Detect which cell encompasses the target text, then output its (x, y) center coordinate. 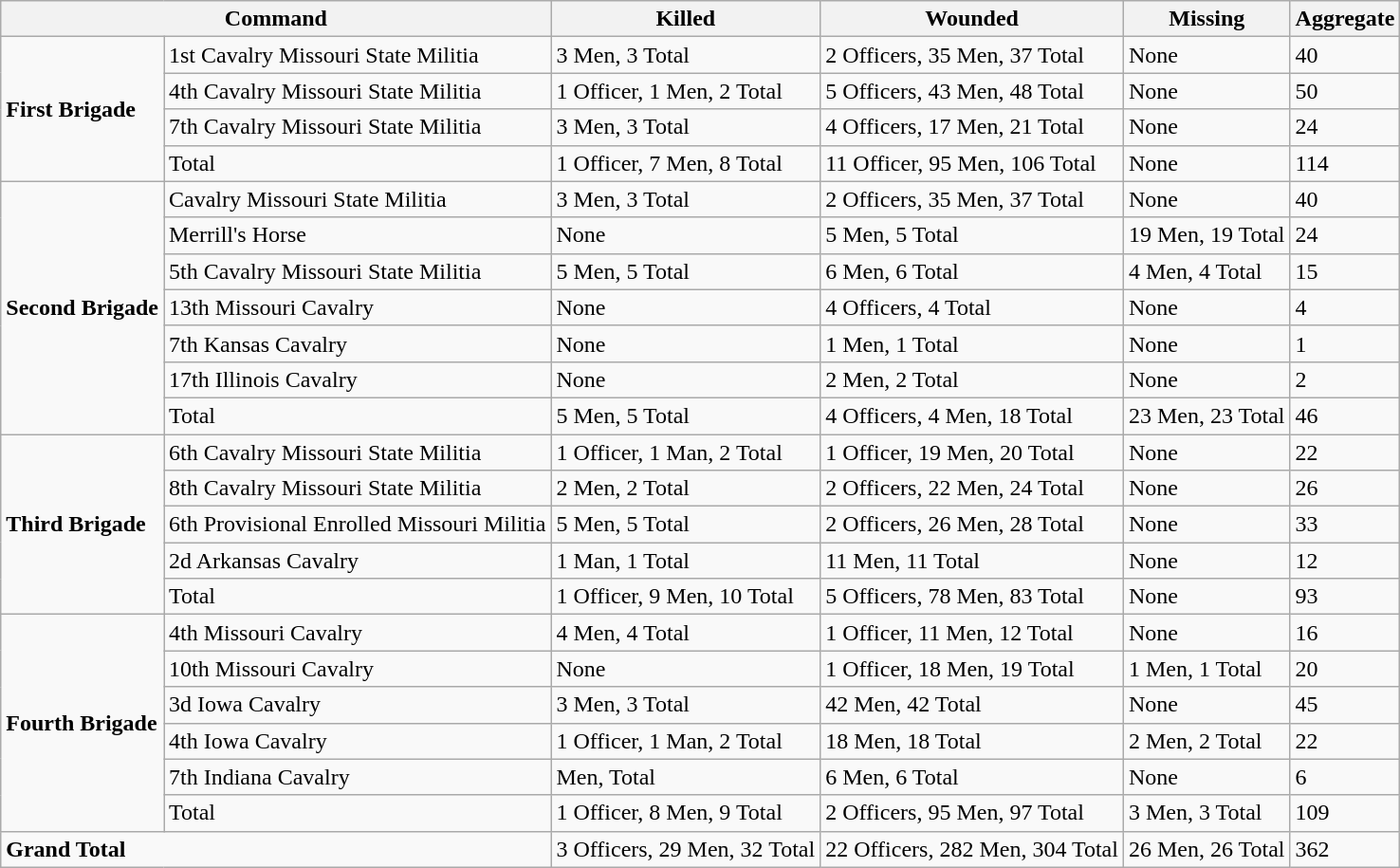
4 Officers, 4 Men, 18 Total (972, 416)
Merrill's Horse (357, 235)
46 (1345, 416)
6 (1345, 777)
4 (1345, 307)
17th Illinois Cavalry (357, 379)
1 Officer, 1 Men, 2 Total (686, 91)
6th Cavalry Missouri State Militia (357, 452)
2 Officers, 95 Men, 97 Total (972, 813)
12 (1345, 561)
23 Men, 23 Total (1207, 416)
Missing (1207, 19)
1 Officer, 18 Men, 19 Total (972, 669)
50 (1345, 91)
3 Officers, 29 Men, 32 Total (686, 849)
19 Men, 19 Total (1207, 235)
5 Officers, 43 Men, 48 Total (972, 91)
Second Brigade (83, 307)
114 (1345, 163)
4th Cavalry Missouri State Militia (357, 91)
4th Iowa Cavalry (357, 741)
11 Men, 11 Total (972, 561)
1 Officer, 8 Men, 9 Total (686, 813)
42 Men, 42 Total (972, 705)
10th Missouri Cavalry (357, 669)
1 Officer, 19 Men, 20 Total (972, 452)
1 Officer, 7 Men, 8 Total (686, 163)
93 (1345, 597)
4th Missouri Cavalry (357, 633)
15 (1345, 271)
Aggregate (1345, 19)
33 (1345, 525)
16 (1345, 633)
7th Indiana Cavalry (357, 777)
Wounded (972, 19)
20 (1345, 669)
26 (1345, 489)
18 Men, 18 Total (972, 741)
4 Officers, 4 Total (972, 307)
8th Cavalry Missouri State Militia (357, 489)
First Brigade (83, 109)
Command (276, 19)
1st Cavalry Missouri State Militia (357, 55)
1 (1345, 343)
109 (1345, 813)
1 Officer, 11 Men, 12 Total (972, 633)
2 Officers, 22 Men, 24 Total (972, 489)
45 (1345, 705)
2d Arkansas Cavalry (357, 561)
3d Iowa Cavalry (357, 705)
11 Officer, 95 Men, 106 Total (972, 163)
1 Man, 1 Total (686, 561)
362 (1345, 849)
Third Brigade (83, 525)
22 Officers, 282 Men, 304 Total (972, 849)
1 Officer, 9 Men, 10 Total (686, 597)
5 Officers, 78 Men, 83 Total (972, 597)
5th Cavalry Missouri State Militia (357, 271)
26 Men, 26 Total (1207, 849)
Killed (686, 19)
Men, Total (686, 777)
2 (1345, 379)
4 Officers, 17 Men, 21 Total (972, 127)
2 Officers, 26 Men, 28 Total (972, 525)
Cavalry Missouri State Militia (357, 199)
7th Cavalry Missouri State Militia (357, 127)
Fourth Brigade (83, 723)
Grand Total (276, 849)
13th Missouri Cavalry (357, 307)
7th Kansas Cavalry (357, 343)
6th Provisional Enrolled Missouri Militia (357, 525)
